Pinpoint the cell where the given text exists, returning its [X, Y] midpoint coordinate. 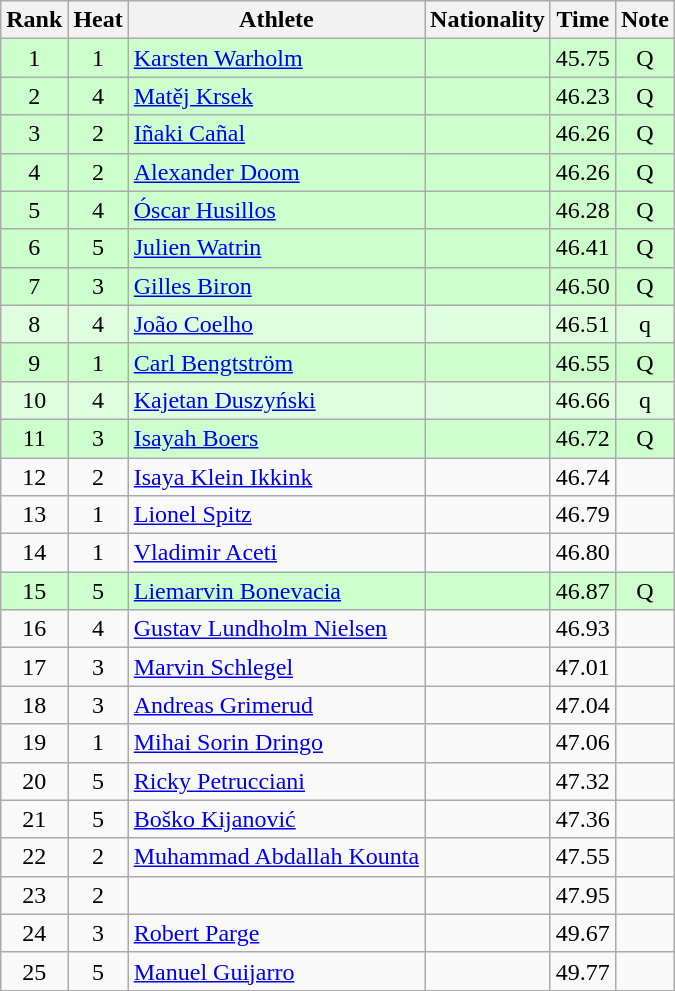
12 [34, 477]
46.93 [582, 629]
Mihai Sorin Dringo [276, 743]
Alexander Doom [276, 172]
7 [34, 286]
19 [34, 743]
47.55 [582, 857]
Athlete [276, 20]
46.79 [582, 515]
Isaya Klein Ikkink [276, 477]
Nationality [488, 20]
Heat [98, 20]
47.01 [582, 667]
46.28 [582, 210]
15 [34, 591]
Note [644, 20]
23 [34, 895]
Robert Parge [276, 933]
49.67 [582, 933]
Manuel Guijarro [276, 971]
14 [34, 553]
13 [34, 515]
16 [34, 629]
47.36 [582, 819]
Liemarvin Bonevacia [276, 591]
46.23 [582, 96]
Isayah Boers [276, 438]
47.32 [582, 781]
Andreas Grimerud [276, 705]
45.75 [582, 58]
Boško Kijanović [276, 819]
47.95 [582, 895]
Rank [34, 20]
18 [34, 705]
Kajetan Duszyński [276, 400]
46.51 [582, 324]
Lionel Spitz [276, 515]
10 [34, 400]
Iñaki Cañal [276, 134]
8 [34, 324]
46.80 [582, 553]
9 [34, 362]
47.04 [582, 705]
Ricky Petrucciani [276, 781]
Vladimir Aceti [276, 553]
24 [34, 933]
Carl Bengtström [276, 362]
22 [34, 857]
25 [34, 971]
46.87 [582, 591]
Marvin Schlegel [276, 667]
21 [34, 819]
6 [34, 248]
20 [34, 781]
49.77 [582, 971]
46.50 [582, 286]
11 [34, 438]
46.66 [582, 400]
Muhammad Abdallah Kounta [276, 857]
46.55 [582, 362]
Óscar Husillos [276, 210]
Time [582, 20]
Julien Watrin [276, 248]
46.41 [582, 248]
Gilles Biron [276, 286]
Gustav Lundholm Nielsen [276, 629]
47.06 [582, 743]
Karsten Warholm [276, 58]
17 [34, 667]
46.72 [582, 438]
46.74 [582, 477]
João Coelho [276, 324]
Matěj Krsek [276, 96]
